Find where the given text appears and provide that cell's center as (x, y) coordinate. 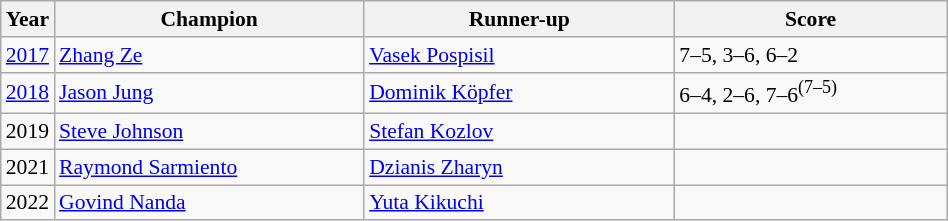
Steve Johnson (209, 132)
2021 (28, 167)
Jason Jung (209, 92)
Zhang Ze (209, 55)
Yuta Kikuchi (519, 203)
2018 (28, 92)
Year (28, 19)
2022 (28, 203)
6–4, 2–6, 7–6(7–5) (810, 92)
Score (810, 19)
Champion (209, 19)
Dominik Köpfer (519, 92)
2017 (28, 55)
Dzianis Zharyn (519, 167)
Vasek Pospisil (519, 55)
Govind Nanda (209, 203)
2019 (28, 132)
7–5, 3–6, 6–2 (810, 55)
Raymond Sarmiento (209, 167)
Runner-up (519, 19)
Stefan Kozlov (519, 132)
